Output the [x, y] coordinate of the center of the cell containing the given text.  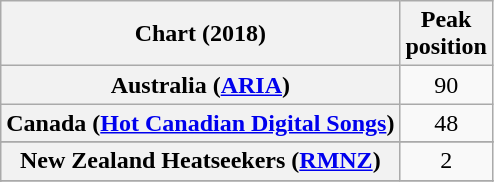
Canada (Hot Canadian Digital Songs) [200, 123]
Peakposition [446, 34]
New Zealand Heatseekers (RMNZ) [200, 161]
Australia (ARIA) [200, 85]
90 [446, 85]
2 [446, 161]
Chart (2018) [200, 34]
48 [446, 123]
